Locate the cell with the specified text and output its (x, y) center coordinate. 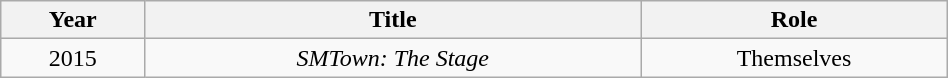
Role (794, 20)
Title (393, 20)
SMTown: The Stage (393, 58)
2015 (73, 58)
Themselves (794, 58)
Year (73, 20)
